Provide the (x, y) coordinate of the cell's center where the given text is located.  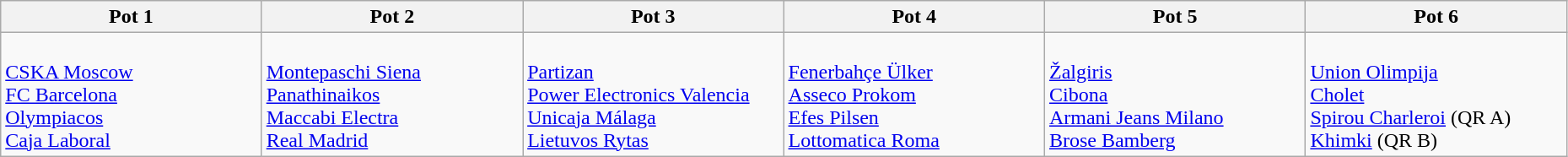
Union Olimpija Cholet Spirou Charleroi (QR A) Khimki (QR B) (1436, 95)
Pot 3 (653, 17)
Pot 6 (1436, 17)
Pot 2 (391, 17)
Pot 4 (914, 17)
Partizan Power Electronics Valencia Unicaja Málaga Lietuvos Rytas (653, 95)
Montepaschi Siena Panathinaikos Maccabi Electra Real Madrid (391, 95)
Fenerbahçe Ülker Asseco Prokom Efes Pilsen Lottomatica Roma (914, 95)
Pot 5 (1174, 17)
Žalgiris Cibona Armani Jeans Milano Brose Bamberg (1174, 95)
CSKA Moscow FC Barcelona Olympiacos Caja Laboral (132, 95)
Pot 1 (132, 17)
